Scan for the cell matching the given text and deliver its [x, y] coordinate at center. 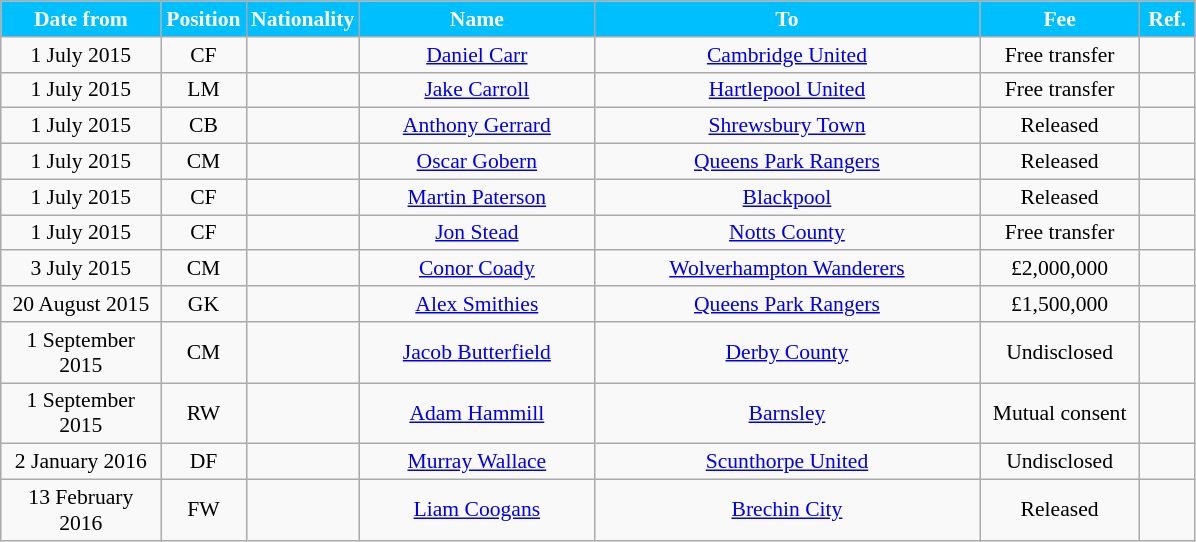
Martin Paterson [476, 197]
Oscar Gobern [476, 162]
Derby County [786, 352]
Daniel Carr [476, 55]
Barnsley [786, 414]
Ref. [1168, 19]
Adam Hammill [476, 414]
3 July 2015 [81, 269]
20 August 2015 [81, 304]
Blackpool [786, 197]
13 February 2016 [81, 510]
Anthony Gerrard [476, 126]
DF [204, 462]
Cambridge United [786, 55]
Nationality [302, 19]
Name [476, 19]
Brechin City [786, 510]
Notts County [786, 233]
Mutual consent [1060, 414]
Position [204, 19]
Jake Carroll [476, 90]
2 January 2016 [81, 462]
GK [204, 304]
LM [204, 90]
Hartlepool United [786, 90]
Wolverhampton Wanderers [786, 269]
Liam Coogans [476, 510]
Murray Wallace [476, 462]
RW [204, 414]
FW [204, 510]
Alex Smithies [476, 304]
To [786, 19]
CB [204, 126]
£2,000,000 [1060, 269]
Jacob Butterfield [476, 352]
Shrewsbury Town [786, 126]
Scunthorpe United [786, 462]
£1,500,000 [1060, 304]
Fee [1060, 19]
Date from [81, 19]
Jon Stead [476, 233]
Conor Coady [476, 269]
